Scan for the cell matching the given text and deliver its [x, y] coordinate at center. 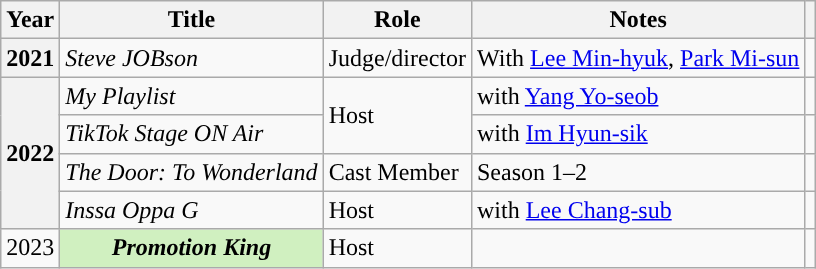
My Playlist [192, 96]
Notes [638, 20]
with Lee Chang-sub [638, 210]
with Im Hyun-sik [638, 134]
2021 [30, 58]
2023 [30, 248]
Role [397, 20]
Cast Member [397, 172]
The Door: To Wonderland [192, 172]
With Lee Min-hyuk, Park Mi-sun [638, 58]
TikTok Stage ON Air [192, 134]
2022 [30, 153]
Promotion King [192, 248]
Inssa Oppa G [192, 210]
with Yang Yo-seob [638, 96]
Title [192, 20]
Season 1–2 [638, 172]
Year [30, 20]
Steve JOBson [192, 58]
Judge/director [397, 58]
